Extract the [x, y] coordinate from the center of the cell holding the provided text.  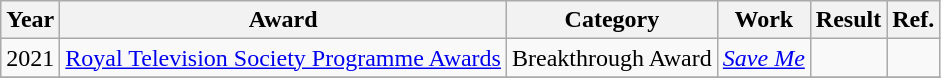
2021 [30, 58]
Year [30, 20]
Save Me [764, 58]
Ref. [914, 20]
Category [612, 20]
Work [764, 20]
Result [848, 20]
Breakthrough Award [612, 58]
Award [284, 20]
Royal Television Society Programme Awards [284, 58]
